From the cell containing the given text, extract its center point as (x, y) coordinate. 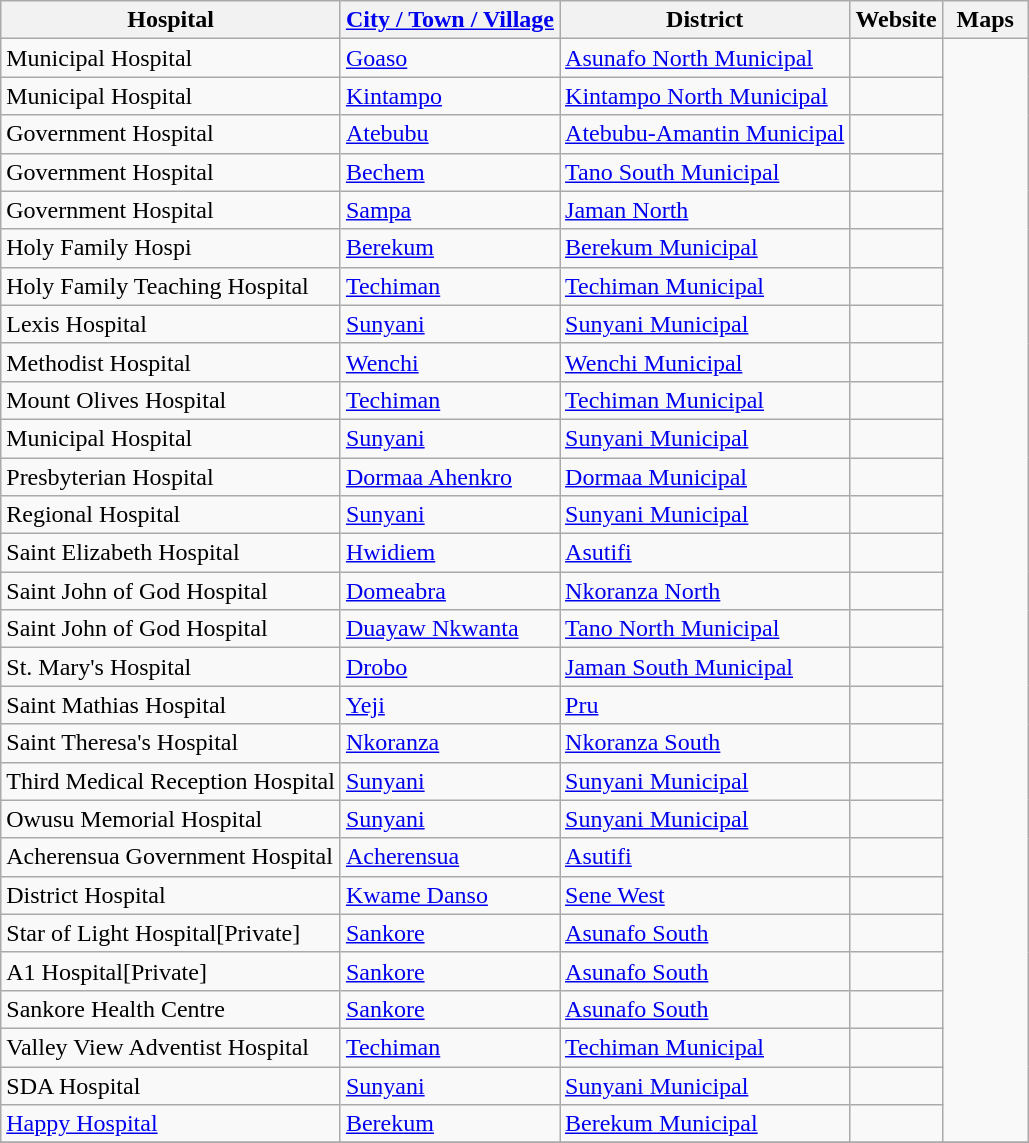
Presbyterian Hospital (171, 477)
Nkoranza (450, 743)
District (705, 20)
Nkoranza North (705, 591)
Jaman South Municipal (705, 667)
A1 Hospital[Private] (171, 971)
Yeji (450, 705)
Holy Family Hospi (171, 248)
Wenchi Municipal (705, 362)
Atebubu (450, 134)
Mount Olives Hospital (171, 400)
SDA Hospital (171, 1085)
Saint Theresa's Hospital (171, 743)
Bechem (450, 172)
Wenchi (450, 362)
Hospital (171, 20)
Kintampo (450, 96)
Dormaa Municipal (705, 477)
Pru (705, 705)
Tano South Municipal (705, 172)
Jaman North (705, 210)
Asunafo North Municipal (705, 58)
Goaso (450, 58)
Dormaa Ahenkro (450, 477)
Duayaw Nkwanta (450, 629)
Lexis Hospital (171, 324)
Saint Elizabeth Hospital (171, 553)
Valley View Adventist Hospital (171, 1047)
Website (896, 20)
Owusu Memorial Hospital (171, 819)
City / Town / Village (450, 20)
Star of Light Hospital[Private] (171, 933)
Nkoranza South (705, 743)
Acherensua Government Hospital (171, 857)
Drobo (450, 667)
Sankore Health Centre (171, 1009)
District Hospital (171, 895)
Kintampo North Municipal (705, 96)
Regional Hospital (171, 515)
Acherensua (450, 857)
Domeabra (450, 591)
Holy Family Teaching Hospital (171, 286)
Sampa (450, 210)
Happy Hospital (171, 1124)
Third Medical Reception Hospital (171, 781)
Methodist Hospital (171, 362)
Atebubu-Amantin Municipal (705, 134)
Maps (985, 20)
Saint Mathias Hospital (171, 705)
Sene West (705, 895)
Tano North Municipal (705, 629)
St. Mary's Hospital (171, 667)
Kwame Danso (450, 895)
Hwidiem (450, 553)
